Return the (X, Y) coordinate for the center point of the cell that contains the specified text.  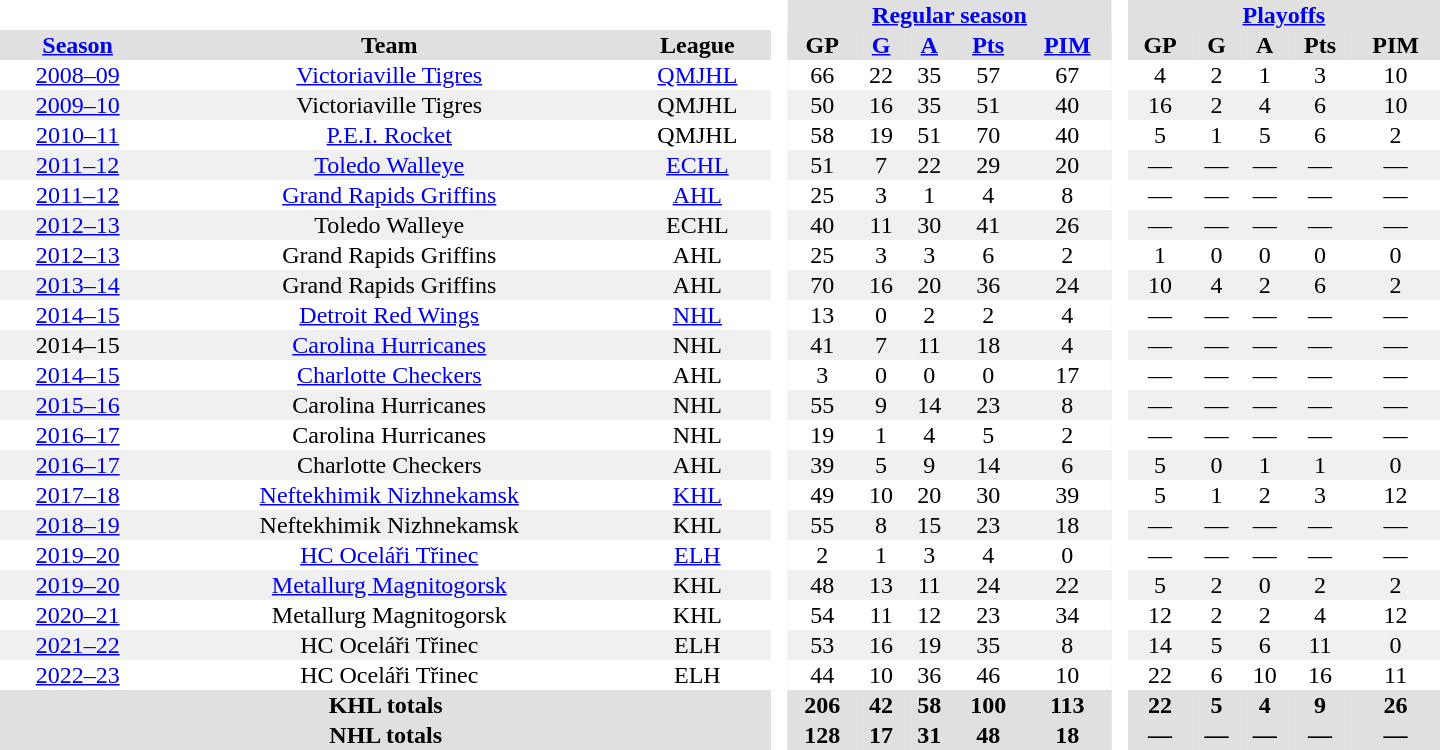
50 (822, 105)
66 (822, 75)
46 (988, 675)
KHL totals (386, 705)
P.E.I. Rocket (389, 135)
NHL totals (386, 735)
15 (929, 525)
100 (988, 705)
2008–09 (78, 75)
Regular season (949, 15)
42 (881, 705)
2017–18 (78, 495)
44 (822, 675)
League (697, 45)
Playoffs (1284, 15)
57 (988, 75)
34 (1068, 615)
Season (78, 45)
Team (389, 45)
2020–21 (78, 615)
2018–19 (78, 525)
Detroit Red Wings (389, 315)
2021–22 (78, 645)
67 (1068, 75)
54 (822, 615)
2009–10 (78, 105)
2015–16 (78, 405)
2022–23 (78, 675)
53 (822, 645)
29 (988, 165)
2013–14 (78, 285)
128 (822, 735)
113 (1068, 705)
49 (822, 495)
206 (822, 705)
2010–11 (78, 135)
31 (929, 735)
